Search for the cell housing the specified text and yield its [X, Y] center coordinate. 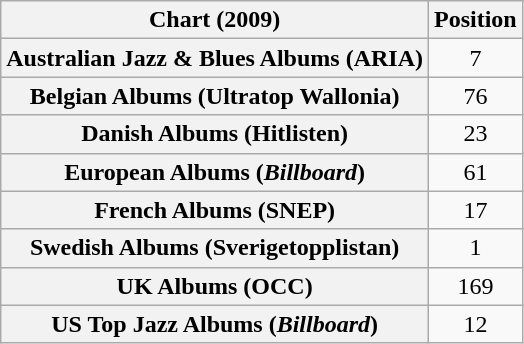
Swedish Albums (Sverigetopplistan) [215, 248]
61 [476, 172]
17 [476, 210]
UK Albums (OCC) [215, 286]
US Top Jazz Albums (Billboard) [215, 324]
Position [476, 20]
12 [476, 324]
European Albums (Billboard) [215, 172]
Danish Albums (Hitlisten) [215, 134]
23 [476, 134]
169 [476, 286]
Chart (2009) [215, 20]
Belgian Albums (Ultratop Wallonia) [215, 96]
7 [476, 58]
76 [476, 96]
Australian Jazz & Blues Albums (ARIA) [215, 58]
1 [476, 248]
French Albums (SNEP) [215, 210]
